Capture the cell that displays the provided text and extract its [X, Y] central coordinate. 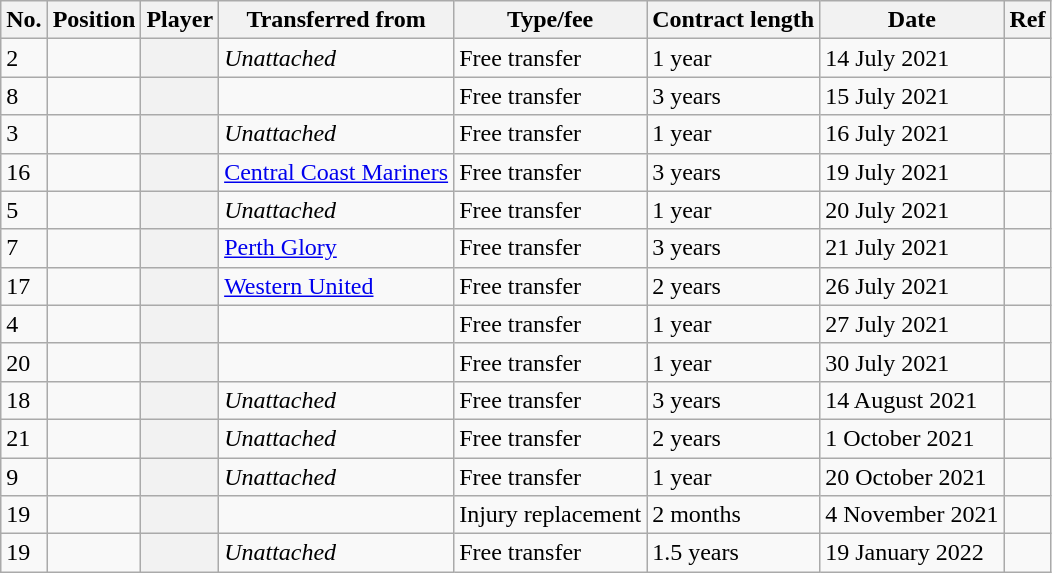
Position [94, 20]
1.5 years [734, 553]
14 August 2021 [912, 400]
16 July 2021 [912, 134]
17 [24, 286]
15 July 2021 [912, 96]
7 [24, 248]
Type/fee [550, 20]
No. [24, 20]
Western United [336, 286]
Ref [1028, 20]
19 July 2021 [912, 172]
27 July 2021 [912, 324]
Player [180, 20]
1 October 2021 [912, 438]
Central Coast Mariners [336, 172]
2 months [734, 515]
4 November 2021 [912, 515]
Transferred from [336, 20]
3 [24, 134]
Contract length [734, 20]
Injury replacement [550, 515]
Perth Glory [336, 248]
14 July 2021 [912, 58]
9 [24, 477]
8 [24, 96]
Date [912, 20]
5 [24, 210]
30 July 2021 [912, 362]
2 [24, 58]
18 [24, 400]
20 October 2021 [912, 477]
19 January 2022 [912, 553]
26 July 2021 [912, 286]
16 [24, 172]
21 July 2021 [912, 248]
21 [24, 438]
20 [24, 362]
20 July 2021 [912, 210]
4 [24, 324]
